Return the (X, Y) coordinate for the center point of the cell that contains the specified text.  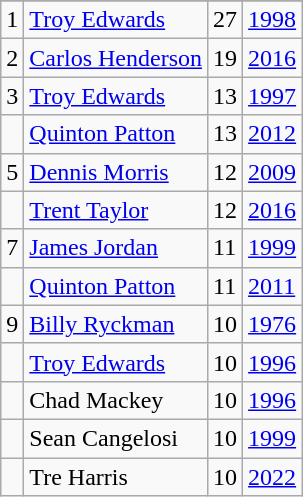
2022 (272, 477)
Chad Mackey (116, 400)
1 (12, 20)
1976 (272, 324)
19 (226, 58)
9 (12, 324)
7 (12, 248)
2011 (272, 286)
Carlos Henderson (116, 58)
1998 (272, 20)
2009 (272, 172)
Sean Cangelosi (116, 438)
1997 (272, 96)
James Jordan (116, 248)
3 (12, 96)
2 (12, 58)
27 (226, 20)
2012 (272, 134)
Dennis Morris (116, 172)
5 (12, 172)
Trent Taylor (116, 210)
Billy Ryckman (116, 324)
Tre Harris (116, 477)
